Output the (X, Y) coordinate of the center of the cell containing the given text.  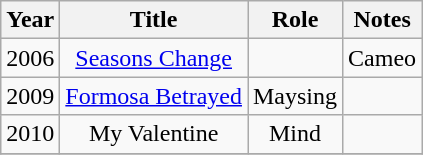
Maysing (296, 96)
Year (30, 20)
Role (296, 20)
Cameo (382, 58)
Mind (296, 134)
Notes (382, 20)
2006 (30, 58)
Seasons Change (154, 58)
Title (154, 20)
2009 (30, 96)
Formosa Betrayed (154, 96)
2010 (30, 134)
My Valentine (154, 134)
